Locate the cell with the specified text and output its (x, y) center coordinate. 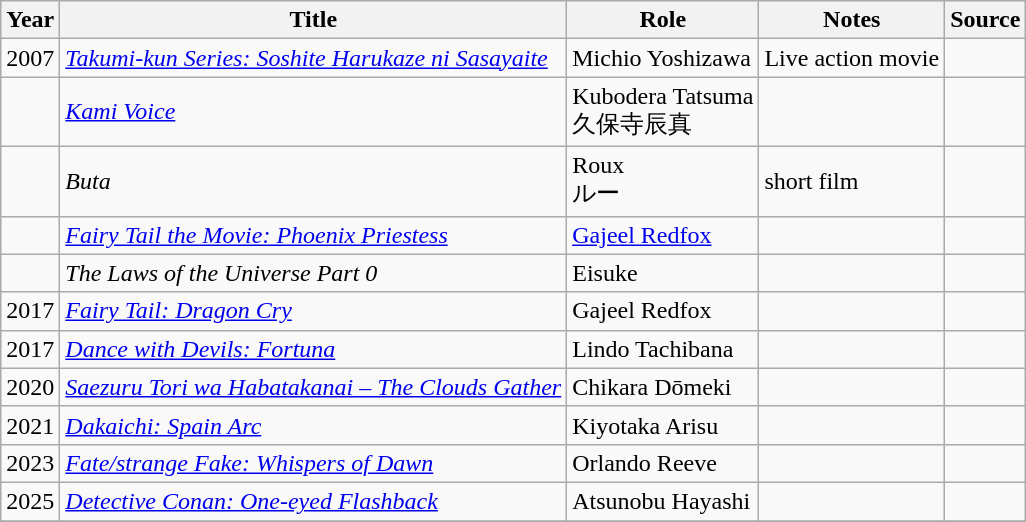
Buta (314, 181)
2021 (30, 425)
Role (663, 20)
Fate/strange Fake: Whispers of Dawn (314, 463)
Dance with Devils: Fortuna (314, 349)
Source (986, 20)
Live action movie (852, 58)
Michio Yoshizawa (663, 58)
2023 (30, 463)
Takumi-kun Series: Soshite Harukaze ni Sasayaite (314, 58)
Eisuke (663, 273)
Saezuru Tori wa Habatakanai – The Clouds Gather (314, 387)
2007 (30, 58)
The Laws of the Universe Part 0 (314, 273)
Fairy Tail: Dragon Cry (314, 311)
Notes (852, 20)
Atsunobu Hayashi (663, 501)
Kiyotaka Arisu (663, 425)
Dakaichi: Spain Arc (314, 425)
Fairy Tail the Movie: Phoenix Priestess (314, 235)
Rouxルー (663, 181)
Orlando Reeve (663, 463)
Kubodera Tatsuma久保寺辰真 (663, 112)
Kami Voice (314, 112)
short film (852, 181)
Chikara Dōmeki (663, 387)
Lindo Tachibana (663, 349)
Title (314, 20)
2020 (30, 387)
Detective Conan: One-eyed Flashback (314, 501)
2025 (30, 501)
Year (30, 20)
